Pinpoint the cell where the given text exists, returning its (x, y) midpoint coordinate. 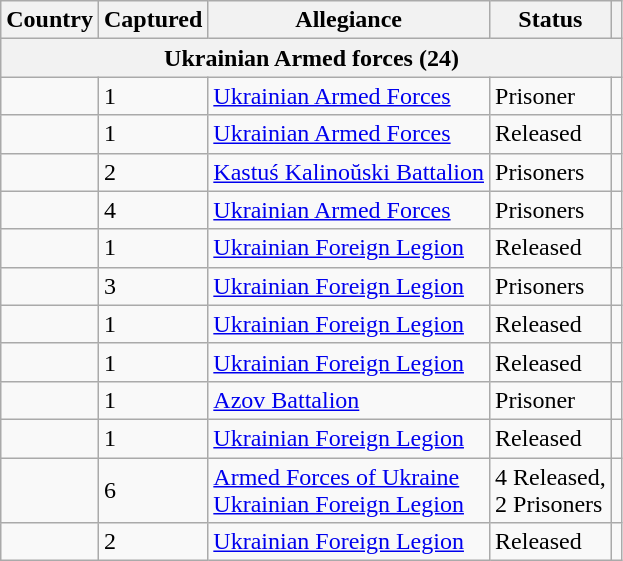
Captured (152, 20)
Allegiance (349, 20)
3 (152, 286)
6 (152, 490)
Azov Battalion (349, 400)
Status (551, 20)
4 (152, 210)
Kastuś Kalinoŭski Battalion (349, 172)
Armed Forces of UkraineUkrainian Foreign Legion (349, 490)
Ukrainian Armed forces (24) (312, 58)
4 Released,2 Prisoners (551, 490)
Country (50, 20)
